Return the (x, y) coordinate for the center point of the cell that contains the specified text.  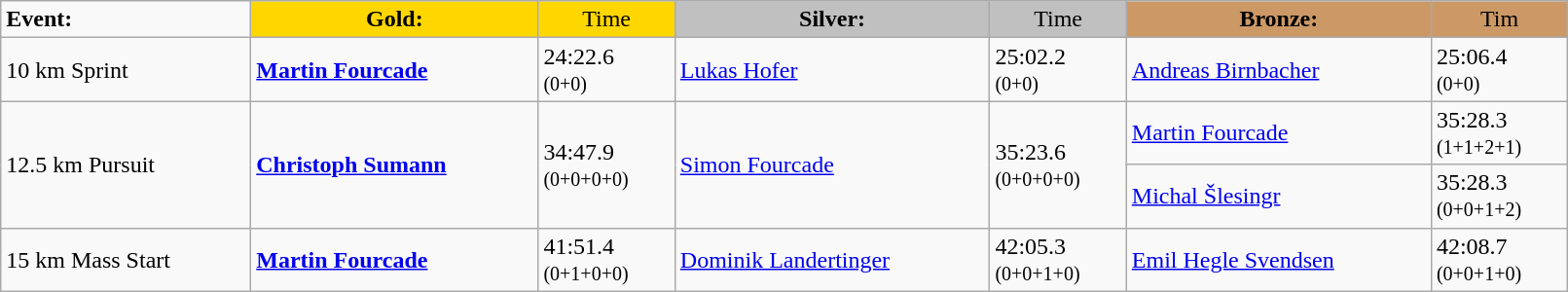
Michal Šlesingr (1279, 197)
Silver: (832, 19)
Simon Fourcade (832, 164)
35:28.3(1+1+2+1) (1499, 132)
10 km Sprint (127, 70)
15 km Mass Start (127, 259)
41:51.4(0+1+0+0) (606, 259)
24:22.6(0+0) (606, 70)
Andreas Birnbacher (1279, 70)
Emil Hegle Svendsen (1279, 259)
35:23.6(0+0+0+0) (1058, 164)
Bronze: (1279, 19)
34:47.9(0+0+0+0) (606, 164)
25:02.2(0+0) (1058, 70)
Gold: (395, 19)
12.5 km Pursuit (127, 164)
Christoph Sumann (395, 164)
35:28.3(0+0+1+2) (1499, 197)
Dominik Landertinger (832, 259)
Tim (1499, 19)
42:08.7(0+0+1+0) (1499, 259)
Lukas Hofer (832, 70)
25:06.4(0+0) (1499, 70)
Event: (127, 19)
42:05.3(0+0+1+0) (1058, 259)
